Capture the cell that displays the provided text and extract its (X, Y) central coordinate. 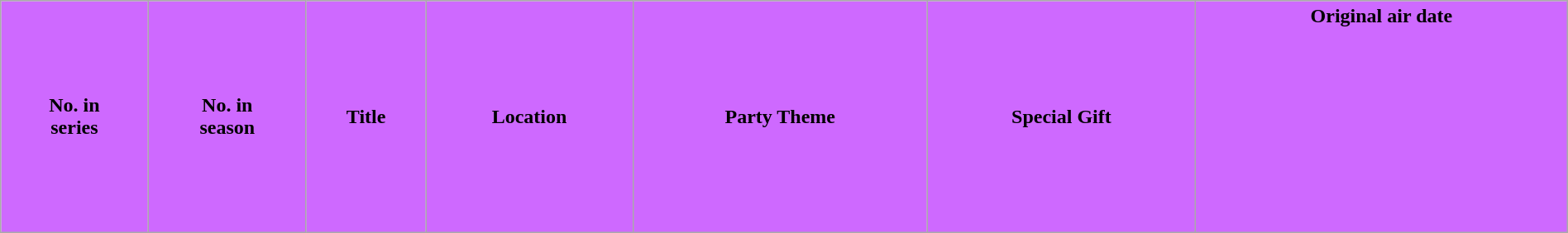
Original air date (1382, 117)
Title (366, 117)
Special Gift (1061, 117)
No. inseason (227, 117)
Party Theme (780, 117)
Location (529, 117)
No. inseries (74, 117)
